Extract the (X, Y) coordinate from the center of the cell holding the provided text.  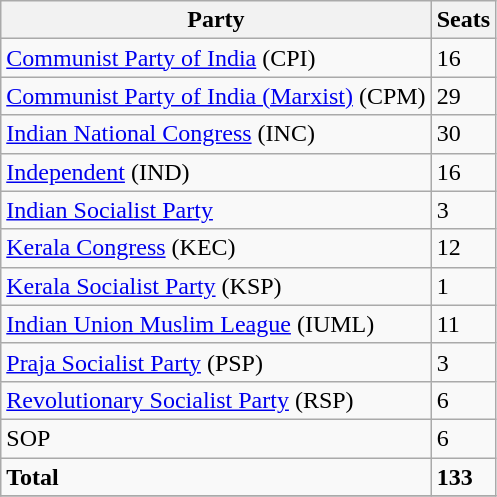
SOP (216, 438)
Total (216, 477)
1 (463, 286)
Kerala Socialist Party (KSP) (216, 286)
Kerala Congress (KEC) (216, 248)
12 (463, 248)
Indian National Congress (INC) (216, 134)
Independent (IND) (216, 172)
Revolutionary Socialist Party (RSP) (216, 400)
Praja Socialist Party (PSP) (216, 362)
Party (216, 20)
133 (463, 477)
Indian Socialist Party (216, 210)
Communist Party of India (Marxist) (CPM) (216, 96)
Seats (463, 20)
29 (463, 96)
Indian Union Muslim League (IUML) (216, 324)
Communist Party of India (CPI) (216, 58)
11 (463, 324)
30 (463, 134)
